Locate the cell with the specified text and output its [x, y] center coordinate. 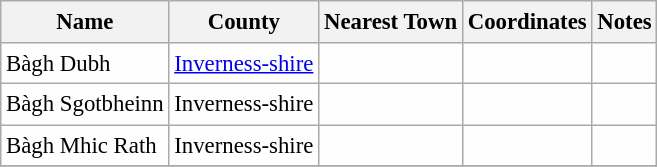
Bàgh Sgotbheinn [85, 104]
Nearest Town [391, 22]
Notes [624, 22]
County [244, 22]
Bàgh Mhic Rath [85, 146]
Name [85, 22]
Coordinates [527, 22]
Bàgh Dubh [85, 62]
